Pinpoint the cell where the given text exists, returning its (x, y) midpoint coordinate. 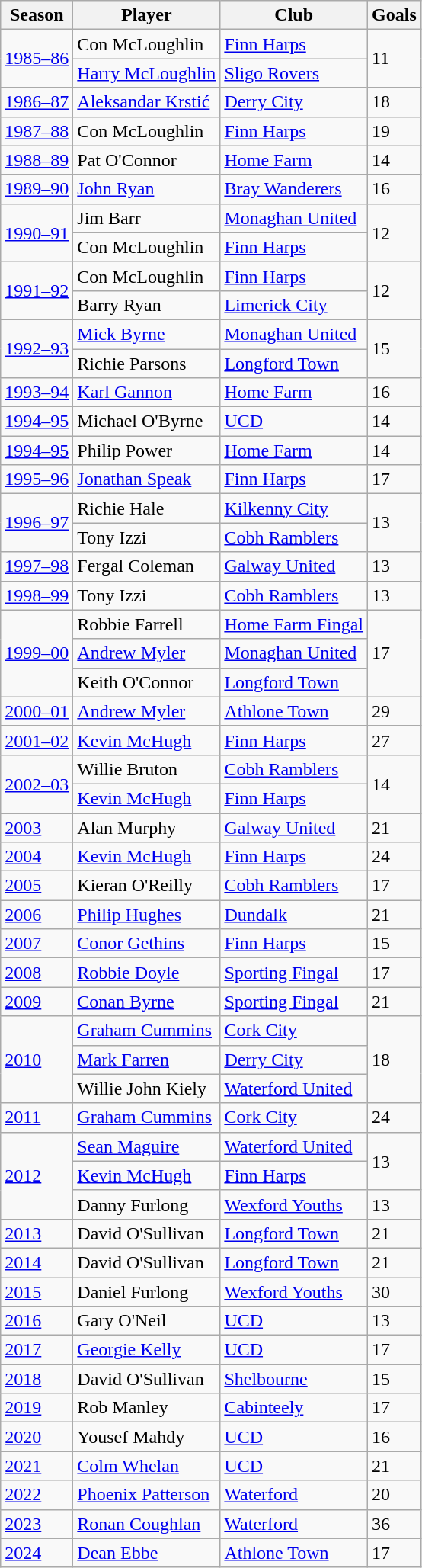
Philip Hughes (146, 915)
Goals (395, 15)
30 (395, 1292)
Barry Ryan (146, 305)
Harry McLoughlin (146, 73)
Season (37, 15)
2010 (37, 1060)
2016 (37, 1321)
Alan Murphy (146, 827)
Robbie Farrell (146, 624)
1992–93 (37, 348)
2020 (37, 1437)
1998–99 (37, 595)
2004 (37, 857)
2021 (37, 1466)
Mick Byrne (146, 334)
Pat O'Connor (146, 160)
Dundalk (294, 915)
Conor Gethins (146, 944)
2022 (37, 1495)
Mark Farren (146, 1060)
John Ryan (146, 189)
2002–03 (37, 784)
Gary O'Neil (146, 1321)
2018 (37, 1379)
1986–87 (37, 102)
Jim Barr (146, 218)
Yousef Mahdy (146, 1437)
Karl Gannon (146, 393)
2023 (37, 1524)
Shelbourne (294, 1379)
27 (395, 740)
Jonathan Speak (146, 479)
1987–88 (37, 131)
Home Farm Fingal (294, 624)
1991–92 (37, 290)
36 (395, 1524)
Player (146, 15)
2017 (37, 1350)
Georgie Kelly (146, 1350)
Aleksandar Krstić (146, 102)
20 (395, 1495)
2013 (37, 1233)
Sean Maguire (146, 1146)
Willie Bruton (146, 769)
Ronan Coughlan (146, 1524)
2003 (37, 827)
Keith O'Connor (146, 682)
2012 (37, 1175)
2009 (37, 1002)
2015 (37, 1292)
Richie Hale (146, 508)
11 (395, 59)
Willie John Kiely (146, 1089)
Dean Ebbe (146, 1553)
2008 (37, 973)
Phoenix Patterson (146, 1495)
Philip Power (146, 451)
2007 (37, 944)
1995–96 (37, 479)
1999–00 (37, 653)
Michael O'Byrne (146, 422)
Robbie Doyle (146, 973)
Fergal Coleman (146, 566)
2024 (37, 1553)
2006 (37, 915)
Club (294, 15)
19 (395, 131)
2014 (37, 1262)
Kieran O'Reilly (146, 886)
Bray Wanderers (294, 189)
2001–02 (37, 740)
Sligo Rovers (294, 73)
1993–94 (37, 393)
Rob Manley (146, 1408)
1990–91 (37, 232)
2000–01 (37, 711)
2005 (37, 886)
Cabinteely (294, 1408)
Conan Byrne (146, 1002)
1988–89 (37, 160)
Richie Parsons (146, 364)
Daniel Furlong (146, 1292)
Colm Whelan (146, 1466)
29 (395, 711)
1997–98 (37, 566)
1996–97 (37, 523)
2019 (37, 1408)
Danny Furlong (146, 1204)
Limerick City (294, 305)
Kilkenny City (294, 508)
2011 (37, 1117)
1989–90 (37, 189)
1985–86 (37, 59)
